Detect which cell encompasses the target text, then output its (X, Y) center coordinate. 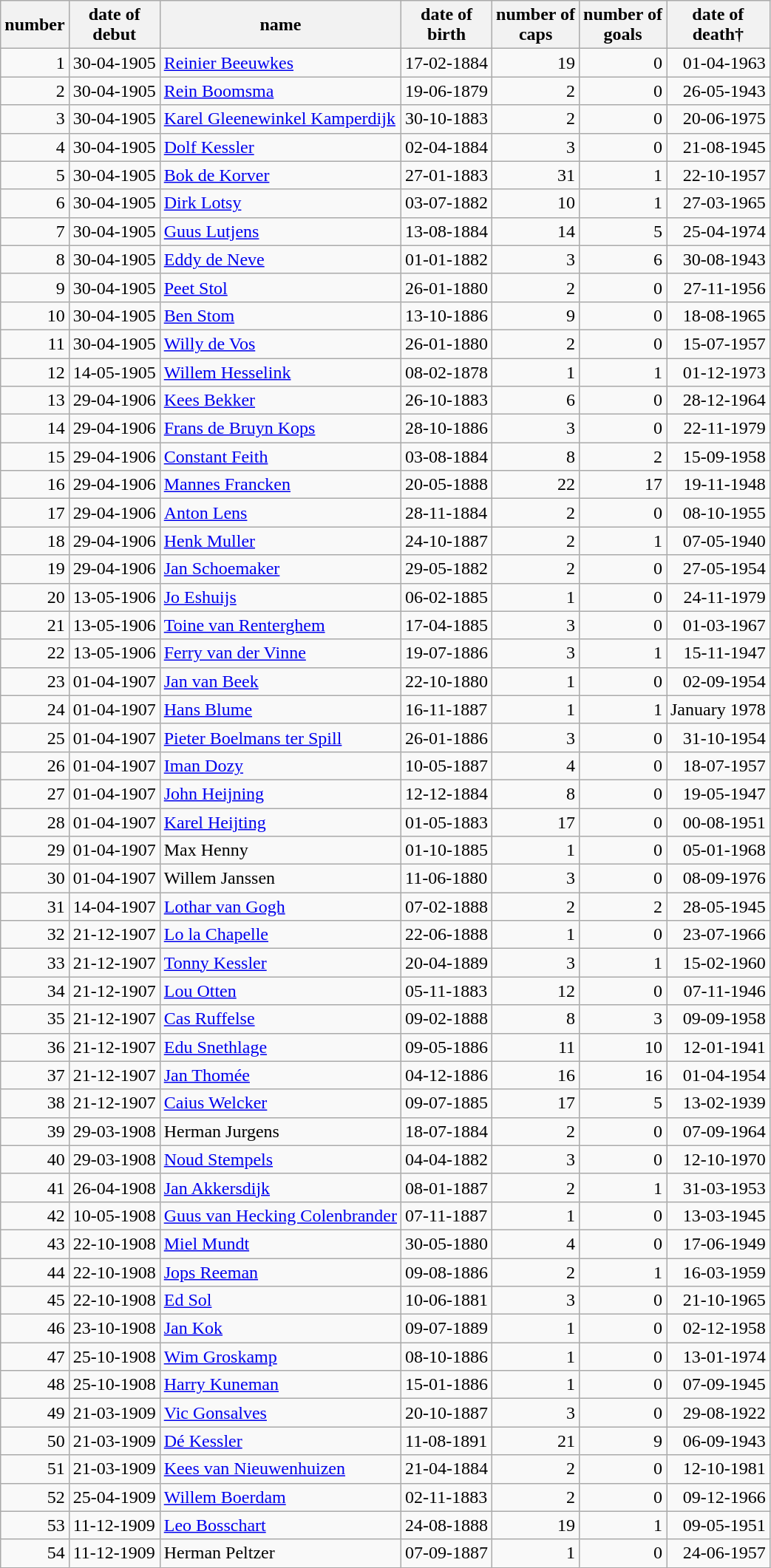
date ofdebut (114, 25)
14-05-1905 (114, 372)
January 1978 (719, 709)
09-12-1966 (719, 1497)
Guus Lutjens (280, 231)
Frans de Bruyn Kops (280, 429)
26-05-1943 (719, 91)
05-11-1883 (446, 991)
27 (35, 794)
34 (35, 991)
Herman Jurgens (280, 1131)
Jan Thomée (280, 1075)
Reinier Beeuwkes (280, 63)
13-02-1939 (719, 1103)
Lo la Chapelle (280, 935)
number (35, 25)
Tonny Kessler (280, 963)
54 (35, 1553)
18-07-1957 (719, 766)
21-08-1945 (719, 147)
53 (35, 1525)
Karel Heijting (280, 822)
07-11-1946 (719, 991)
09-02-1888 (446, 1019)
Jan Kok (280, 1329)
Kees van Nieuwenhuizen (280, 1469)
Jo Eshuijs (280, 597)
Max Henny (280, 851)
Leo Bosschart (280, 1525)
01-04-1954 (719, 1075)
Dirk Lotsy (280, 203)
04-04-1882 (446, 1159)
27-01-1883 (446, 175)
21-04-1884 (446, 1469)
John Heijning (280, 794)
Toine van Renterghem (280, 625)
26-10-1883 (446, 400)
23 (35, 681)
11-08-1891 (446, 1441)
09-09-1958 (719, 1019)
Anton Lens (280, 513)
date ofbirth (446, 25)
07-11-1887 (446, 1216)
20 (35, 597)
32 (35, 935)
01-04-1963 (719, 63)
39 (35, 1131)
24-08-1888 (446, 1525)
Jan van Beek (280, 681)
19-11-1948 (719, 485)
12-10-1981 (719, 1469)
02-04-1884 (446, 147)
Edu Snethlage (280, 1047)
06-09-1943 (719, 1441)
07-09-1964 (719, 1131)
28-12-1964 (719, 400)
Mannes Francken (280, 485)
03-07-1882 (446, 203)
09-05-1951 (719, 1525)
26 (35, 766)
02-12-1958 (719, 1329)
Cas Ruffelse (280, 1019)
31-03-1953 (719, 1187)
Rein Boomsma (280, 91)
15-07-1957 (719, 344)
06-02-1885 (446, 597)
02-09-1954 (719, 681)
Hans Blume (280, 709)
07-05-1940 (719, 541)
18-07-1884 (446, 1131)
Eddy de Neve (280, 259)
08-09-1976 (719, 879)
13-03-1945 (719, 1216)
10-05-1887 (446, 766)
Karel Gleenewinkel Kamperdijk (280, 119)
20-10-1887 (446, 1413)
24-11-1979 (719, 597)
13 (35, 400)
20-06-1975 (719, 119)
00-08-1951 (719, 822)
22-06-1888 (446, 935)
48 (35, 1385)
30-08-1943 (719, 259)
33 (35, 963)
18-08-1965 (719, 316)
16-11-1887 (446, 709)
Guus van Hecking Colenbrander (280, 1216)
11-06-1880 (446, 879)
03-08-1884 (446, 457)
07-09-1887 (446, 1553)
01-10-1885 (446, 851)
36 (35, 1047)
22-10-1880 (446, 681)
10-06-1881 (446, 1301)
10-05-1908 (114, 1216)
01-12-1973 (719, 372)
12-10-1970 (719, 1159)
41 (35, 1187)
20-05-1888 (446, 485)
01-03-1967 (719, 625)
43 (35, 1244)
22-10-1957 (719, 175)
30-10-1883 (446, 119)
17-06-1949 (719, 1244)
15 (35, 457)
Herman Peltzer (280, 1553)
25-04-1909 (114, 1497)
19-05-1947 (719, 794)
14-04-1907 (114, 907)
09-05-1886 (446, 1047)
15-02-1960 (719, 963)
44 (35, 1272)
09-07-1885 (446, 1103)
08-10-1886 (446, 1357)
number ofcaps (536, 25)
45 (35, 1301)
Willy de Vos (280, 344)
46 (35, 1329)
Noud Stempels (280, 1159)
25 (35, 737)
Harry Kuneman (280, 1385)
26-01-1886 (446, 737)
27-03-1965 (719, 203)
13-08-1884 (446, 231)
38 (35, 1103)
24-10-1887 (446, 541)
Constant Feith (280, 457)
16-03-1959 (719, 1272)
07-09-1945 (719, 1385)
17-02-1884 (446, 63)
Ben Stom (280, 316)
19-07-1886 (446, 653)
15-11-1947 (719, 653)
08-01-1887 (446, 1187)
13-01-1974 (719, 1357)
Henk Muller (280, 541)
30 (35, 879)
Willem Janssen (280, 879)
37 (35, 1075)
50 (35, 1441)
04-12-1886 (446, 1075)
29-05-1882 (446, 569)
24 (35, 709)
28-11-1884 (446, 513)
01-05-1883 (446, 822)
25-04-1974 (719, 231)
23-07-1966 (719, 935)
26-04-1908 (114, 1187)
12-01-1941 (719, 1047)
Willem Boerdam (280, 1497)
51 (35, 1469)
Ed Sol (280, 1301)
08-10-1955 (719, 513)
22-11-1979 (719, 429)
28-05-1945 (719, 907)
Iman Dozy (280, 766)
Peet Stol (280, 287)
Lothar van Gogh (280, 907)
Dolf Kessler (280, 147)
Lou Otten (280, 991)
40 (35, 1159)
27-11-1956 (719, 287)
42 (35, 1216)
28-10-1886 (446, 429)
Caius Welcker (280, 1103)
Dé Kessler (280, 1441)
31-10-1954 (719, 737)
Kees Bekker (280, 400)
35 (35, 1019)
Jan Akkersdijk (280, 1187)
Jops Reeman (280, 1272)
30-05-1880 (446, 1244)
07-02-1888 (446, 907)
05-01-1968 (719, 851)
Wim Groskamp (280, 1357)
Miel Mundt (280, 1244)
18 (35, 541)
09-08-1886 (446, 1272)
13-10-1886 (446, 316)
01-01-1882 (446, 259)
15-09-1958 (719, 457)
28 (35, 822)
29 (35, 851)
02-11-1883 (446, 1497)
09-07-1889 (446, 1329)
date ofdeath† (719, 25)
27-05-1954 (719, 569)
17-04-1885 (446, 625)
Jan Schoemaker (280, 569)
29-08-1922 (719, 1413)
52 (35, 1497)
49 (35, 1413)
number ofgoals (623, 25)
47 (35, 1357)
Ferry van der Vinne (280, 653)
24-06-1957 (719, 1553)
12-12-1884 (446, 794)
23-10-1908 (114, 1329)
Bok de Korver (280, 175)
Vic Gonsalves (280, 1413)
Willem Hesselink (280, 372)
20-04-1889 (446, 963)
7 (35, 231)
Pieter Boelmans ter Spill (280, 737)
21-10-1965 (719, 1301)
19-06-1879 (446, 91)
15-01-1886 (446, 1385)
08-02-1878 (446, 372)
name (280, 25)
